Extract the [X, Y] coordinate from the center of the cell holding the provided text.  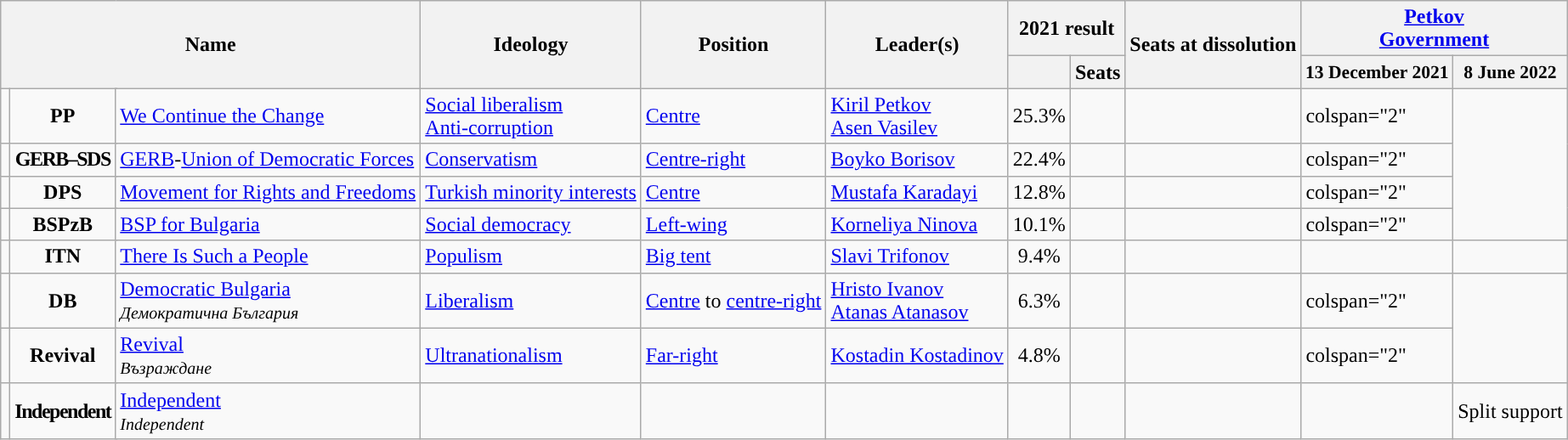
Movement for Rights and Freedoms [269, 192]
10.1% [1039, 224]
We Continue the Change [269, 116]
2021 result [1066, 29]
Split support [1510, 411]
4.8% [1039, 355]
GERB–SDS [63, 160]
22.4% [1039, 160]
BSPzB [63, 224]
Seats [1097, 72]
Ultranationalism [531, 355]
Centre to centre-right [733, 301]
IndependentIndependent [269, 411]
6.3% [1039, 301]
There Is Such a People [269, 257]
Kiril PetkovAsen Vasilev [917, 116]
Liberalism [531, 301]
Boyko Borisov [917, 160]
DB [63, 301]
BSP for Bulgaria [269, 224]
Ideology [531, 44]
Big tent [733, 257]
Social liberalismAnti-corruption [531, 116]
Turkish minority interests [531, 192]
Revival [63, 355]
Left-wing [733, 224]
Leader(s) [917, 44]
PetkovGovernment [1435, 29]
RevivalВъзраждане [269, 355]
8 June 2022 [1510, 72]
Centre-right [733, 160]
Hristo IvanovAtanas Atanasov [917, 301]
Korneliya Ninova [917, 224]
12.8% [1039, 192]
Seats at dissolution [1214, 44]
Mustafa Karadayi [917, 192]
Democratic BulgariaДемократична България [269, 301]
Kostadin Kostadinov [917, 355]
25.3% [1039, 116]
Name [211, 44]
Slavi Trifonov [917, 257]
Social democracy [531, 224]
ITN [63, 257]
Far-right [733, 355]
DPS [63, 192]
Position [733, 44]
Populism [531, 257]
13 December 2021 [1377, 72]
GERB-Union of Democratic Forces [269, 160]
9.4% [1039, 257]
PP [63, 116]
Conservatism [531, 160]
Independent [63, 411]
